For the text-containing cell, return its midpoint in [X, Y] coordinate format. 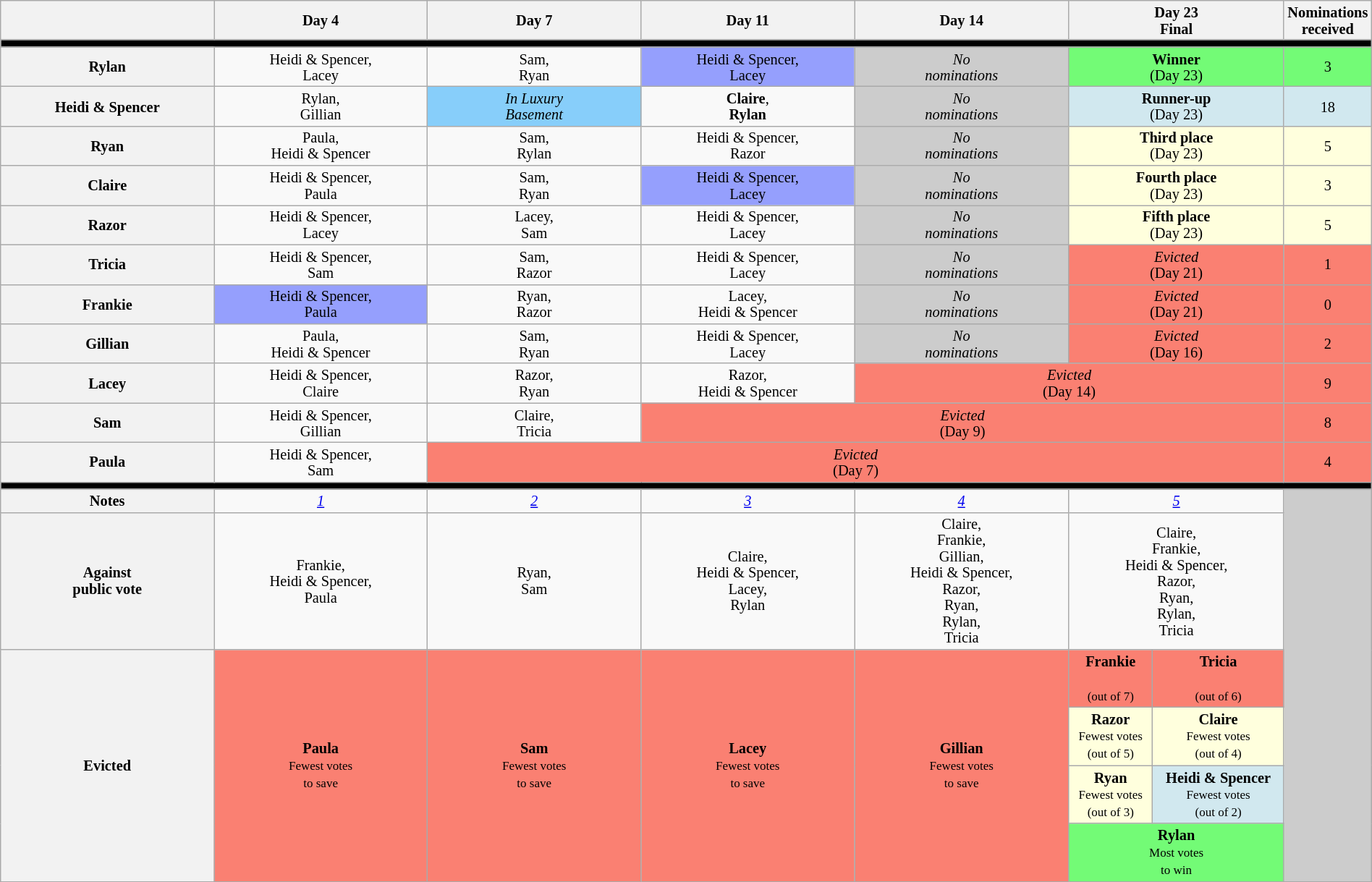
Frankie(out of 7) [1111, 678]
Tricia(out of 6) [1219, 678]
Razor,Ryan [534, 383]
Gillian [107, 343]
Claire,Rylan [748, 106]
Heidi & Spencer,Gillian [321, 423]
Fifth place(Day 23) [1177, 224]
Ryan,Sam [534, 581]
GillianFewest votesto save [962, 766]
Frankie,Heidi & Spencer,Paula [321, 581]
Fourth place(Day 23) [1177, 185]
Frankie [107, 304]
Day 7 [534, 20]
Evicted(Day 14) [1070, 383]
Rylan,Gillian [321, 106]
Sam,Razor [534, 265]
Paula [107, 462]
Heidi & Spencer [107, 106]
Tricia [107, 265]
ClaireFewest votes(out of 4) [1219, 737]
Day 14 [962, 20]
SamFewest votesto save [534, 766]
Day 23Final [1177, 20]
Winner(Day 23) [1177, 67]
Claire,Tricia [534, 423]
Claire [107, 185]
Notes [107, 501]
RyanFewest votes(out of 3) [1111, 794]
Sam,Rylan [534, 146]
RazorFewest votes(out of 5) [1111, 737]
Runner-up(Day 23) [1177, 106]
Razor,Heidi & Spencer [748, 383]
18 [1327, 106]
Third place(Day 23) [1177, 146]
Day 11 [748, 20]
Heidi & Spencer,Razor [748, 146]
Evicted(Day 9) [962, 423]
Sam [107, 423]
Evicted(Day 16) [1177, 343]
LaceyFewest votesto save [748, 766]
Againstpublic vote [107, 581]
0 [1327, 304]
Razor [107, 224]
RylanMost votesto win [1177, 852]
Claire,Heidi & Spencer,Lacey,Rylan [748, 581]
Claire,Frankie,Heidi & Spencer,Razor,Ryan,Rylan,Tricia [1177, 581]
Heidi & Spencer,Claire [321, 383]
PaulaFewest votesto save [321, 766]
Ryan [107, 146]
Ryan,Razor [534, 304]
9 [1327, 383]
Day 4 [321, 20]
8 [1327, 423]
Rylan [107, 67]
Lacey [107, 383]
Claire,Frankie,Gillian,Heidi & Spencer,Razor,Ryan,Rylan,Tricia [962, 581]
Lacey,Sam [534, 224]
In LuxuryBasement [534, 106]
Lacey,Heidi & Spencer [748, 304]
Evicted(Day 7) [856, 462]
Heidi & SpencerFewest votes(out of 2) [1219, 794]
Nominationsreceived [1327, 20]
Evicted [107, 766]
